Determine the (x, y) coordinate at the center of the cell enclosing the given text.  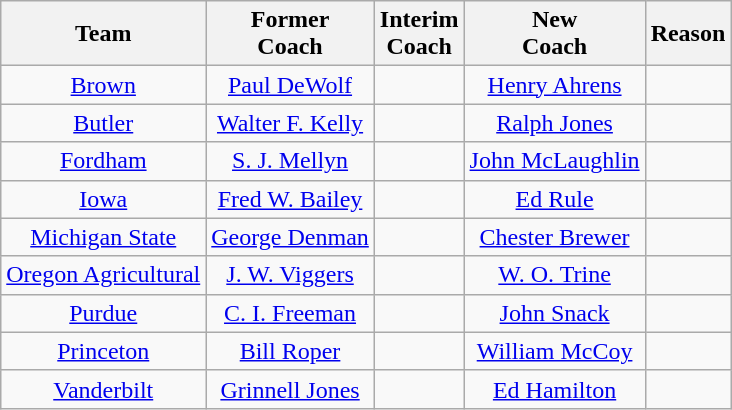
William McCoy (554, 351)
Henry Ahrens (554, 85)
Walter F. Kelly (290, 123)
Vanderbilt (104, 389)
Team (104, 34)
Oregon Agricultural (104, 275)
InterimCoach (419, 34)
Ed Rule (554, 199)
J. W. Viggers (290, 275)
W. O. Trine (554, 275)
Princeton (104, 351)
Brown (104, 85)
Chester Brewer (554, 237)
Butler (104, 123)
FormerCoach (290, 34)
John Snack (554, 313)
S. J. Mellyn (290, 161)
Fordham (104, 161)
Iowa (104, 199)
Fred W. Bailey (290, 199)
George Denman (290, 237)
Reason (688, 34)
John McLaughlin (554, 161)
C. I. Freeman (290, 313)
Michigan State (104, 237)
Paul DeWolf (290, 85)
Grinnell Jones (290, 389)
Bill Roper (290, 351)
NewCoach (554, 34)
Ed Hamilton (554, 389)
Purdue (104, 313)
Ralph Jones (554, 123)
